Scan for the cell matching the given text and deliver its (x, y) coordinate at center. 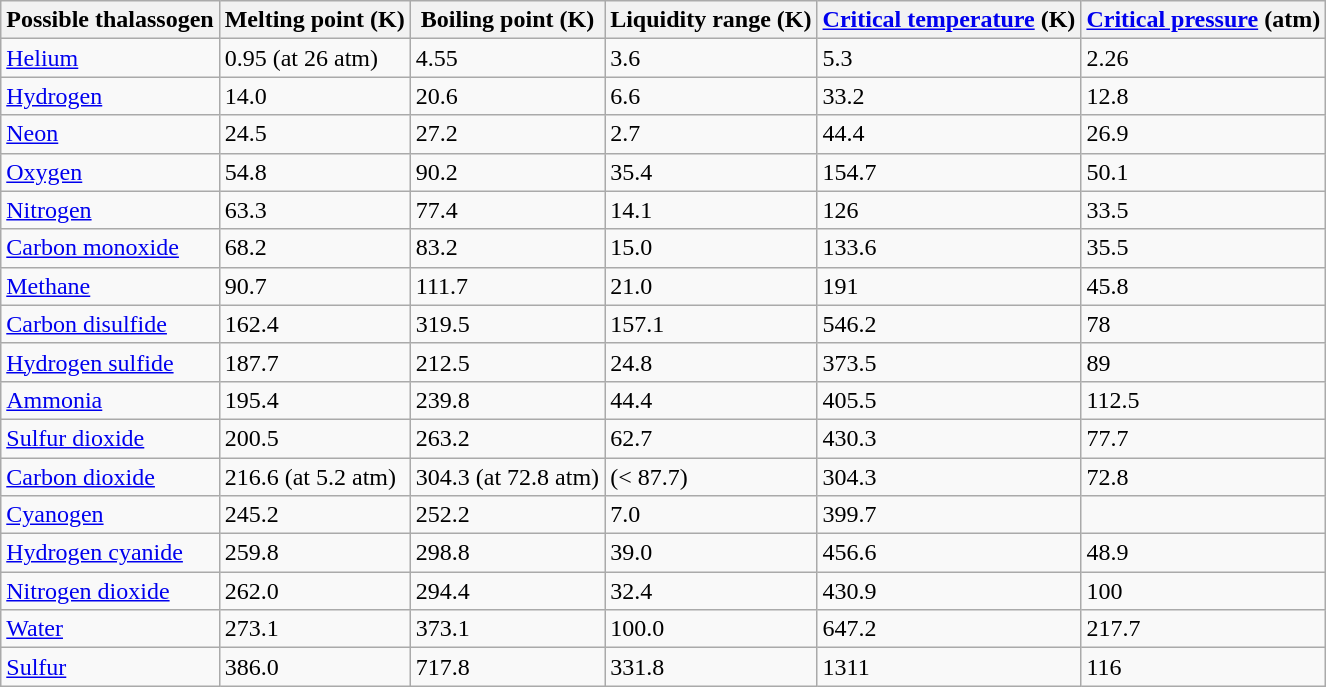
273.1 (314, 629)
Nitrogen (110, 210)
83.2 (507, 248)
Sulfur (110, 667)
89 (1204, 362)
12.8 (1204, 96)
26.9 (1204, 134)
154.7 (949, 172)
111.7 (507, 286)
32.4 (711, 591)
112.5 (1204, 400)
Helium (110, 58)
Critical pressure (atm) (1204, 20)
Cyanogen (110, 515)
Nitrogen dioxide (110, 591)
Methane (110, 286)
187.7 (314, 362)
90.2 (507, 172)
162.4 (314, 324)
304.3 (949, 477)
39.0 (711, 553)
331.8 (711, 667)
33.2 (949, 96)
373.1 (507, 629)
100.0 (711, 629)
239.8 (507, 400)
50.1 (1204, 172)
4.55 (507, 58)
Possible thalassogen (110, 20)
Carbon disulfide (110, 324)
77.7 (1204, 438)
298.8 (507, 553)
Critical temperature (K) (949, 20)
Carbon dioxide (110, 477)
Hydrogen (110, 96)
191 (949, 286)
116 (1204, 667)
Water (110, 629)
24.5 (314, 134)
14.0 (314, 96)
212.5 (507, 362)
Liquidity range (K) (711, 20)
2.26 (1204, 58)
77.4 (507, 210)
27.2 (507, 134)
Boiling point (K) (507, 20)
Hydrogen sulfide (110, 362)
126 (949, 210)
(< 87.7) (711, 477)
0.95 (at 26 atm) (314, 58)
48.9 (1204, 553)
405.5 (949, 400)
100 (1204, 591)
294.4 (507, 591)
35.4 (711, 172)
245.2 (314, 515)
15.0 (711, 248)
45.8 (1204, 286)
1311 (949, 667)
78 (1204, 324)
68.2 (314, 248)
456.6 (949, 553)
200.5 (314, 438)
399.7 (949, 515)
252.2 (507, 515)
546.2 (949, 324)
63.3 (314, 210)
Sulfur dioxide (110, 438)
5.3 (949, 58)
386.0 (314, 667)
319.5 (507, 324)
35.5 (1204, 248)
304.3 (at 72.8 atm) (507, 477)
133.6 (949, 248)
Hydrogen cyanide (110, 553)
373.5 (949, 362)
Melting point (K) (314, 20)
262.0 (314, 591)
216.6 (at 5.2 atm) (314, 477)
259.8 (314, 553)
430.3 (949, 438)
21.0 (711, 286)
7.0 (711, 515)
647.2 (949, 629)
Carbon monoxide (110, 248)
3.6 (711, 58)
90.7 (314, 286)
2.7 (711, 134)
Oxygen (110, 172)
Neon (110, 134)
62.7 (711, 438)
33.5 (1204, 210)
14.1 (711, 210)
54.8 (314, 172)
20.6 (507, 96)
717.8 (507, 667)
430.9 (949, 591)
217.7 (1204, 629)
Ammonia (110, 400)
24.8 (711, 362)
195.4 (314, 400)
157.1 (711, 324)
6.6 (711, 96)
72.8 (1204, 477)
263.2 (507, 438)
